Capture the cell that displays the provided text and extract its [x, y] central coordinate. 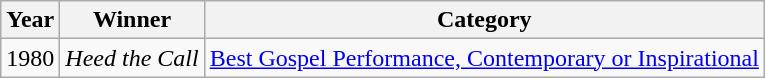
Best Gospel Performance, Contemporary or Inspirational [484, 58]
Category [484, 20]
Winner [132, 20]
Year [30, 20]
Heed the Call [132, 58]
1980 [30, 58]
